Locate the cell with the specified text and output its (x, y) center coordinate. 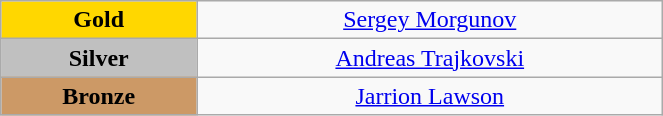
Silver (99, 58)
Andreas Trajkovski (430, 58)
Bronze (99, 96)
Gold (99, 20)
Sergey Morgunov (430, 20)
Jarrion Lawson (430, 96)
